Return the [x, y] coordinate for the center point of the cell that contains the specified text.  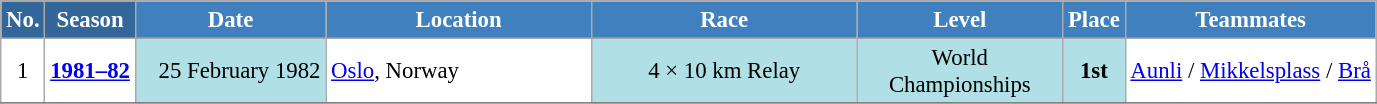
4 × 10 km Relay [724, 72]
1 [23, 72]
World Championships [960, 72]
1st [1094, 72]
Aunli / Mikkelsplass / Brå [1250, 72]
Oslo, Norway [459, 72]
Race [724, 20]
Teammates [1250, 20]
25 February 1982 [230, 72]
Season [90, 20]
Place [1094, 20]
Level [960, 20]
No. [23, 20]
Location [459, 20]
Date [230, 20]
1981–82 [90, 72]
